Search for the cell housing the specified text and yield its [x, y] center coordinate. 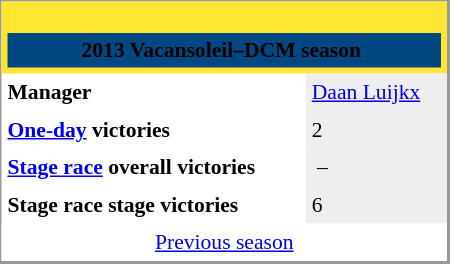
Previous season [225, 243]
Daan Luijkx [376, 93]
– [376, 167]
One-day victories [154, 130]
Stage race overall victories [154, 167]
2 [376, 130]
6 [376, 205]
Manager [154, 93]
Stage race stage victories [154, 205]
